For the text-containing cell, return its midpoint in (X, Y) coordinate format. 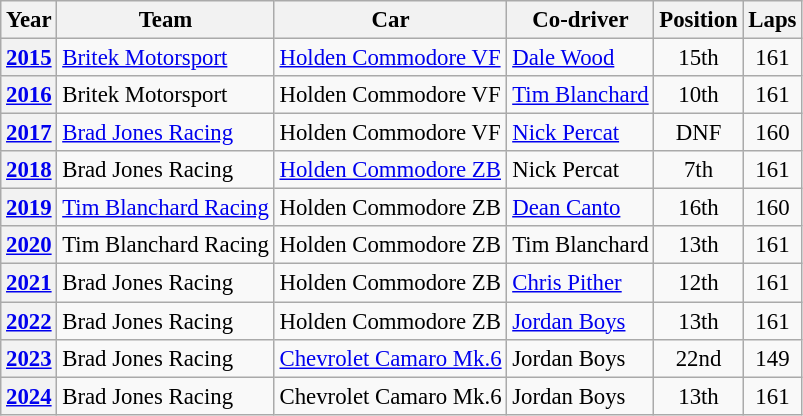
Team (166, 20)
Year (29, 20)
Car (390, 20)
16th (698, 208)
2018 (29, 170)
2017 (29, 133)
10th (698, 95)
2021 (29, 283)
7th (698, 170)
Laps (772, 20)
Chris Pither (580, 283)
2024 (29, 396)
2015 (29, 58)
2019 (29, 208)
15th (698, 58)
149 (772, 358)
2022 (29, 321)
22nd (698, 358)
Position (698, 20)
Dale Wood (580, 58)
Co-driver (580, 20)
2020 (29, 245)
2023 (29, 358)
12th (698, 283)
2016 (29, 95)
Dean Canto (580, 208)
DNF (698, 133)
